Determine the (x, y) coordinate at the center of the cell enclosing the given text.  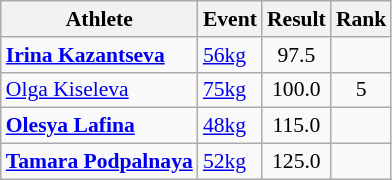
75kg (230, 90)
48kg (230, 126)
Olesya Lafina (100, 126)
Olga Kiseleva (100, 90)
Tamara Podpalnaya (100, 162)
Rank (362, 19)
Result (296, 19)
56kg (230, 55)
Athlete (100, 19)
100.0 (296, 90)
Event (230, 19)
5 (362, 90)
Irina Kazantseva (100, 55)
97.5 (296, 55)
52kg (230, 162)
125.0 (296, 162)
115.0 (296, 126)
